Scan for the cell matching the given text and deliver its [x, y] coordinate at center. 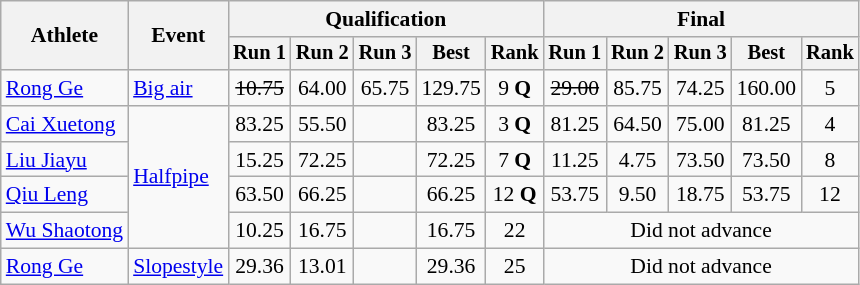
7 Q [515, 160]
Athlete [64, 36]
Cai Xuetong [64, 124]
Final [700, 19]
55.50 [322, 124]
25 [515, 267]
74.25 [700, 88]
Qualification [386, 19]
Event [178, 36]
Big air [178, 88]
9.50 [638, 195]
10.25 [260, 231]
3 Q [515, 124]
Halfpipe [178, 177]
75.00 [700, 124]
Qiu Leng [64, 195]
9 Q [515, 88]
11.25 [574, 160]
12 Q [515, 195]
64.00 [322, 88]
29.00 [574, 88]
4.75 [638, 160]
160.00 [766, 88]
15.25 [260, 160]
18.75 [700, 195]
Liu Jiayu [64, 160]
85.75 [638, 88]
8 [830, 160]
22 [515, 231]
63.50 [260, 195]
64.50 [638, 124]
Wu Shaotong [64, 231]
65.75 [386, 88]
12 [830, 195]
10.75 [260, 88]
4 [830, 124]
129.75 [450, 88]
13.01 [322, 267]
5 [830, 88]
Slopestyle [178, 267]
